Output the [x, y] coordinate of the center of the cell containing the given text.  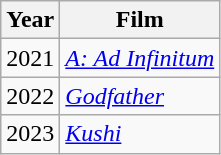
Godfather [140, 96]
A: Ad Infinitum [140, 58]
2022 [30, 96]
2021 [30, 58]
Film [140, 20]
Kushi [140, 134]
Year [30, 20]
2023 [30, 134]
